Detect which cell encompasses the target text, then output its (x, y) center coordinate. 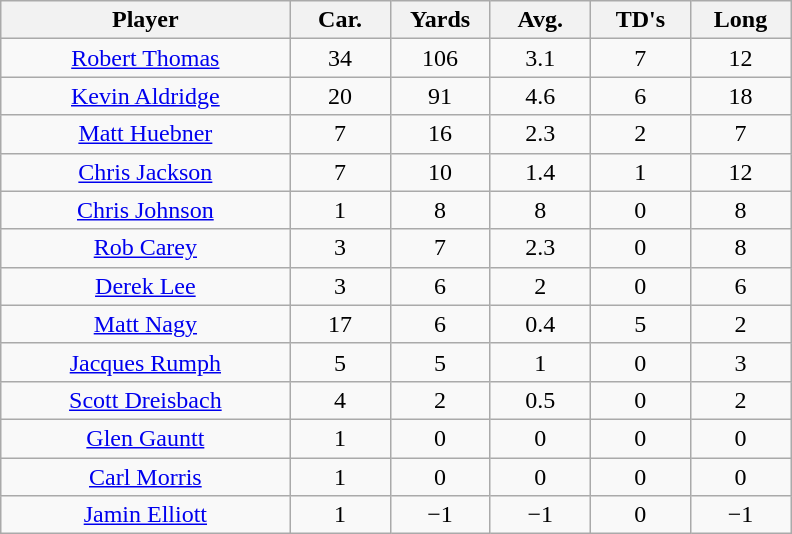
Yards (440, 20)
Long (740, 20)
4 (340, 400)
Glen Gauntt (146, 438)
4.6 (540, 96)
106 (440, 58)
Kevin Aldridge (146, 96)
10 (440, 172)
16 (440, 134)
3.1 (540, 58)
Derek Lee (146, 286)
TD's (640, 20)
34 (340, 58)
18 (740, 96)
Rob Carey (146, 248)
Matt Nagy (146, 324)
1.4 (540, 172)
17 (340, 324)
Chris Johnson (146, 210)
Chris Jackson (146, 172)
Avg. (540, 20)
Player (146, 20)
20 (340, 96)
91 (440, 96)
Scott Dreisbach (146, 400)
Jamin Elliott (146, 515)
Carl Morris (146, 477)
Robert Thomas (146, 58)
0.4 (540, 324)
Car. (340, 20)
0.5 (540, 400)
Jacques Rumph (146, 362)
Matt Huebner (146, 134)
